Locate the cell with the specified text and output its (x, y) center coordinate. 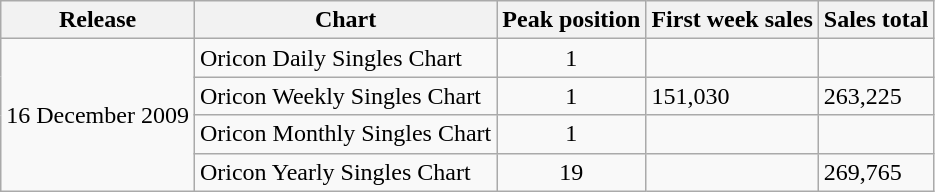
Chart (345, 20)
Oricon Daily Singles Chart (345, 58)
Oricon Monthly Singles Chart (345, 134)
First week sales (732, 20)
Oricon Weekly Singles Chart (345, 96)
Sales total (876, 20)
16 December 2009 (98, 115)
Oricon Yearly Singles Chart (345, 172)
263,225 (876, 96)
151,030 (732, 96)
19 (572, 172)
Peak position (572, 20)
269,765 (876, 172)
Release (98, 20)
